Pinpoint the cell where the given text exists, returning its (X, Y) midpoint coordinate. 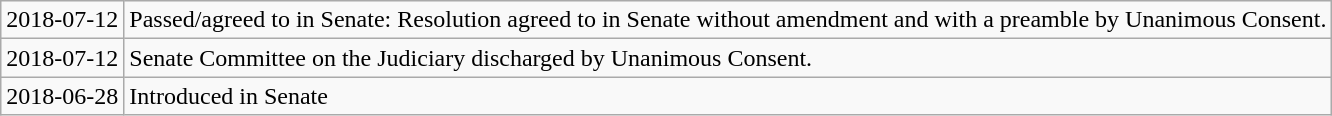
Passed/agreed to in Senate: Resolution agreed to in Senate without amendment and with a preamble by Unanimous Consent. (728, 20)
2018-06-28 (62, 96)
Senate Committee on the Judiciary discharged by Unanimous Consent. (728, 58)
Introduced in Senate (728, 96)
